Output the (X, Y) coordinate of the center of the cell containing the given text.  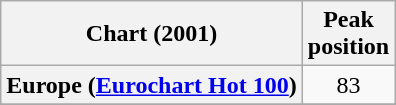
Chart (2001) (152, 34)
83 (348, 85)
Europe (Eurochart Hot 100) (152, 85)
Peakposition (348, 34)
